Scan for the cell matching the given text and deliver its [X, Y] coordinate at center. 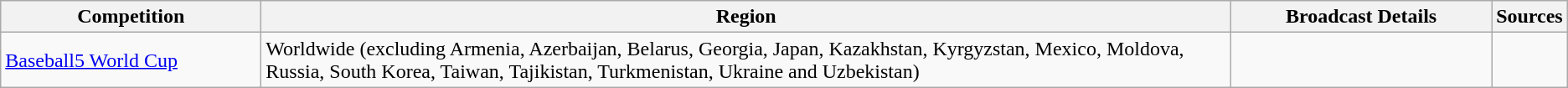
Baseball5 World Cup [131, 60]
Competition [131, 17]
Sources [1529, 17]
Broadcast Details [1362, 17]
Region [746, 17]
